For the text-containing cell, return its midpoint in [x, y] coordinate format. 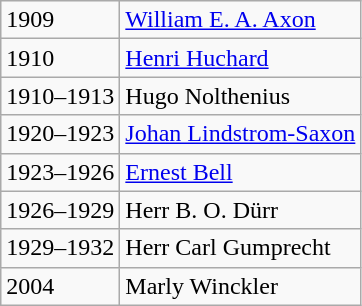
1920–1923 [60, 134]
Herr B. O. Dürr [240, 210]
1923–1926 [60, 172]
Herr Carl Gumprecht [240, 248]
Marly Winckler [240, 286]
1910–1913 [60, 96]
1926–1929 [60, 210]
1910 [60, 58]
Ernest Bell [240, 172]
William E. A. Axon [240, 20]
Henri Huchard [240, 58]
1909 [60, 20]
2004 [60, 286]
Johan Lindstrom-Saxon [240, 134]
Hugo Nolthenius [240, 96]
1929–1932 [60, 248]
